Provide the [x, y] coordinate of the cell's center where the given text is located.  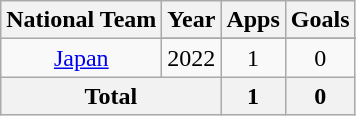
National Team [82, 20]
Goals [320, 20]
Year [192, 20]
Total [111, 96]
Apps [253, 20]
2022 [192, 58]
Japan [82, 58]
